Pinpoint the cell where the given text exists, returning its [x, y] midpoint coordinate. 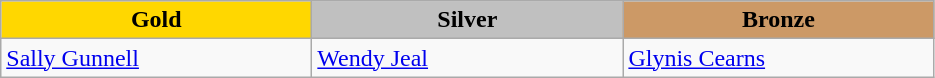
Bronze [778, 20]
Wendy Jeal [468, 58]
Silver [468, 20]
Gold [156, 20]
Sally Gunnell [156, 58]
Glynis Cearns [778, 58]
